Determine the [x, y] coordinate at the center of the cell enclosing the given text.  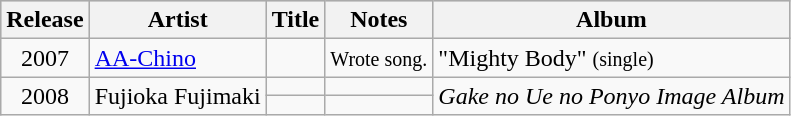
Notes [379, 20]
Gake no Ue no Ponyo Image Album [612, 96]
Album [612, 20]
Wrote song. [379, 58]
Release [45, 20]
Title [296, 20]
"Mighty Body" (single) [612, 58]
2007 [45, 58]
2008 [45, 96]
Fujioka Fujimaki [178, 96]
AA-Chino [178, 58]
Artist [178, 20]
